For the text-containing cell, return its midpoint in (X, Y) coordinate format. 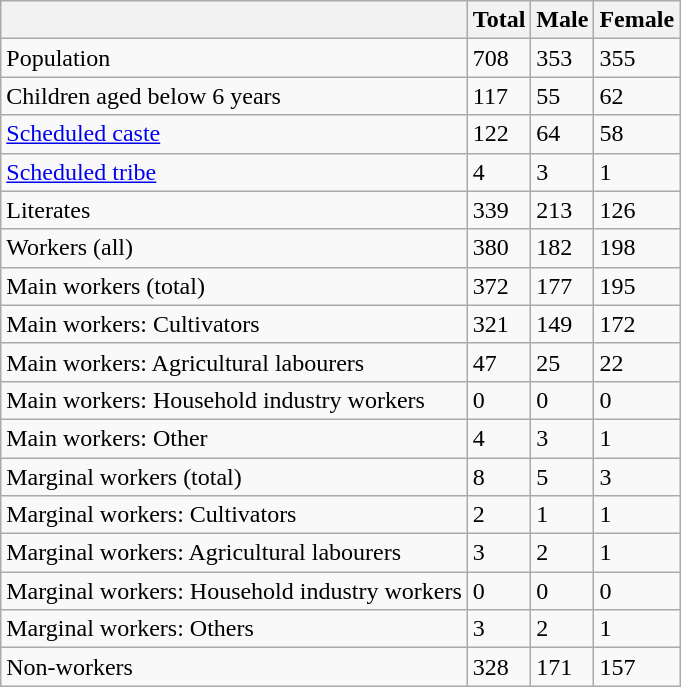
Main workers: Cultivators (234, 324)
Main workers (total) (234, 286)
177 (562, 286)
Female (637, 20)
213 (562, 210)
117 (499, 96)
64 (562, 134)
Non-workers (234, 667)
Marginal workers: Cultivators (234, 515)
Population (234, 58)
380 (499, 248)
Literates (234, 210)
Workers (all) (234, 248)
Marginal workers (total) (234, 477)
182 (562, 248)
47 (499, 362)
171 (562, 667)
157 (637, 667)
Male (562, 20)
Children aged below 6 years (234, 96)
Marginal workers: Agricultural labourers (234, 553)
122 (499, 134)
355 (637, 58)
5 (562, 477)
328 (499, 667)
198 (637, 248)
353 (562, 58)
25 (562, 362)
339 (499, 210)
172 (637, 324)
8 (499, 477)
62 (637, 96)
Marginal workers: Others (234, 629)
321 (499, 324)
58 (637, 134)
Total (499, 20)
22 (637, 362)
Scheduled caste (234, 134)
126 (637, 210)
195 (637, 286)
149 (562, 324)
55 (562, 96)
Main workers: Agricultural labourers (234, 362)
Marginal workers: Household industry workers (234, 591)
Main workers: Household industry workers (234, 400)
708 (499, 58)
Main workers: Other (234, 438)
Scheduled tribe (234, 172)
372 (499, 286)
